Detect which cell encompasses the target text, then output its (x, y) center coordinate. 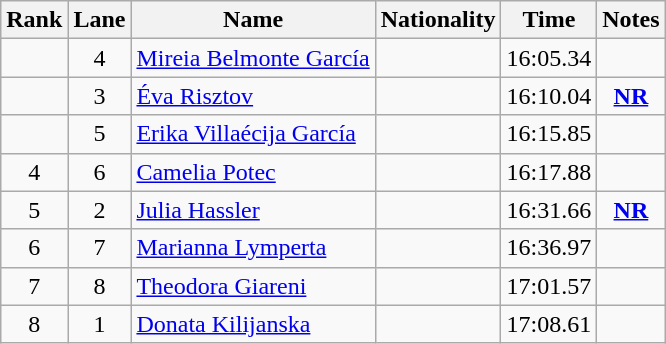
Nationality (438, 20)
17:08.61 (549, 324)
Time (549, 20)
Name (253, 20)
Notes (631, 20)
Julia Hassler (253, 210)
16:17.88 (549, 172)
Mireia Belmonte García (253, 58)
16:10.04 (549, 96)
Éva Risztov (253, 96)
17:01.57 (549, 286)
16:31.66 (549, 210)
3 (100, 96)
16:36.97 (549, 248)
Erika Villaécija García (253, 134)
Camelia Potec (253, 172)
1 (100, 324)
Donata Kilijanska (253, 324)
16:15.85 (549, 134)
Marianna Lymperta (253, 248)
16:05.34 (549, 58)
2 (100, 210)
Theodora Giareni (253, 286)
Rank (34, 20)
Lane (100, 20)
